Scan for the cell matching the given text and deliver its [X, Y] coordinate at center. 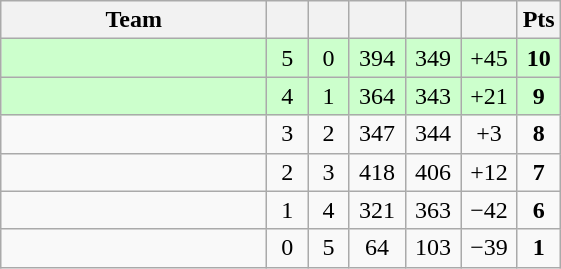
103 [433, 248]
418 [377, 172]
Pts [538, 20]
394 [377, 58]
−39 [489, 248]
364 [377, 96]
343 [433, 96]
10 [538, 58]
+45 [489, 58]
363 [433, 210]
Team [134, 20]
344 [433, 134]
64 [377, 248]
406 [433, 172]
347 [377, 134]
+21 [489, 96]
9 [538, 96]
321 [377, 210]
349 [433, 58]
6 [538, 210]
+12 [489, 172]
+3 [489, 134]
7 [538, 172]
8 [538, 134]
−42 [489, 210]
